Return [X, Y] of the center of cell containing provided text 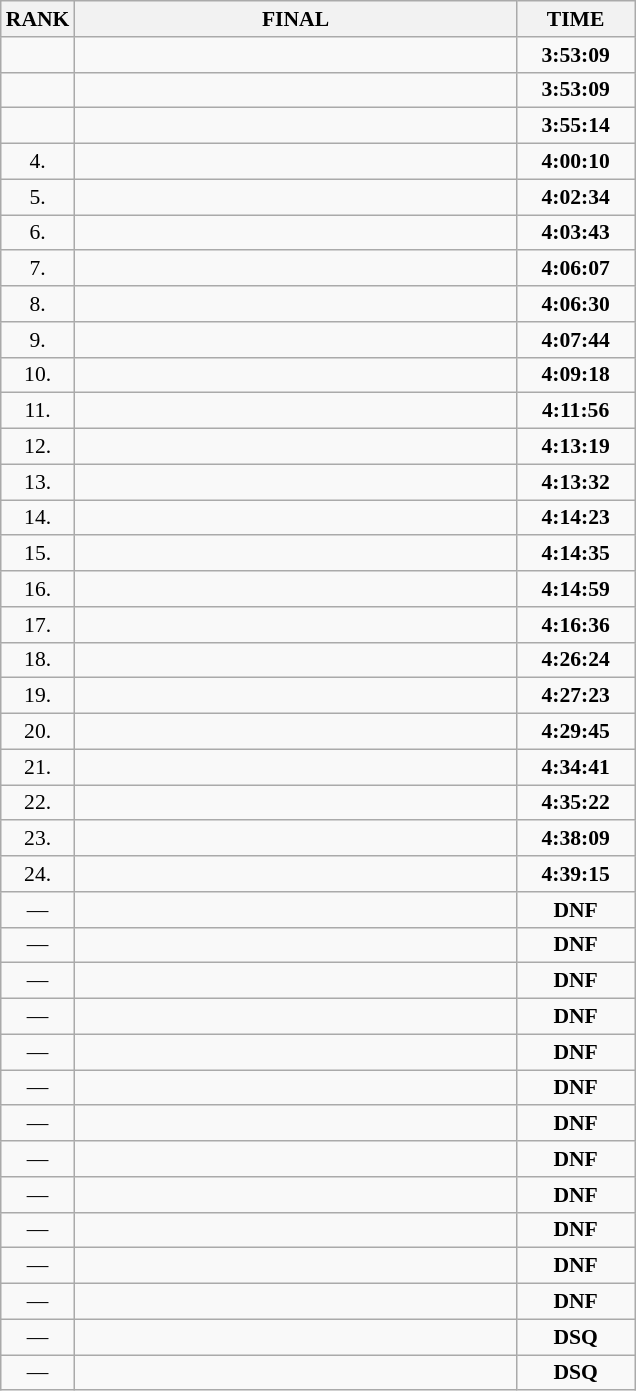
4. [38, 162]
4:14:35 [576, 554]
RANK [38, 19]
13. [38, 482]
19. [38, 696]
4:35:22 [576, 803]
4:39:15 [576, 874]
4:03:43 [576, 233]
5. [38, 197]
4:38:09 [576, 839]
4:29:45 [576, 732]
4:16:36 [576, 625]
4:26:24 [576, 660]
20. [38, 732]
7. [38, 269]
4:09:18 [576, 375]
11. [38, 411]
14. [38, 518]
17. [38, 625]
16. [38, 589]
23. [38, 839]
TIME [576, 19]
8. [38, 304]
10. [38, 375]
4:07:44 [576, 340]
6. [38, 233]
4:02:34 [576, 197]
3:55:14 [576, 126]
4:13:19 [576, 447]
4:00:10 [576, 162]
15. [38, 554]
22. [38, 803]
21. [38, 767]
4:27:23 [576, 696]
4:34:41 [576, 767]
18. [38, 660]
4:14:59 [576, 589]
24. [38, 874]
4:11:56 [576, 411]
4:06:30 [576, 304]
4:06:07 [576, 269]
9. [38, 340]
4:14:23 [576, 518]
4:13:32 [576, 482]
FINAL [295, 19]
12. [38, 447]
